Scan for the cell matching the given text and deliver its (x, y) coordinate at center. 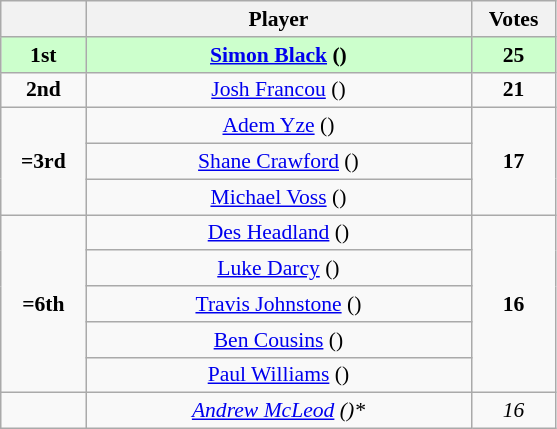
Player (278, 19)
Simon Black () (278, 55)
Andrew McLeod ()* (278, 411)
2nd (44, 90)
=3rd (44, 162)
Michael Voss () (278, 197)
Luke Darcy () (278, 269)
Adem Yze () (278, 126)
Ben Cousins () (278, 340)
Paul Williams () (278, 375)
Shane Crawford () (278, 162)
17 (514, 162)
Des Headland () (278, 233)
25 (514, 55)
1st (44, 55)
Votes (514, 19)
Travis Johnstone () (278, 304)
21 (514, 90)
=6th (44, 304)
Josh Francou () (278, 90)
